Locate the cell with the specified text and output its [X, Y] center coordinate. 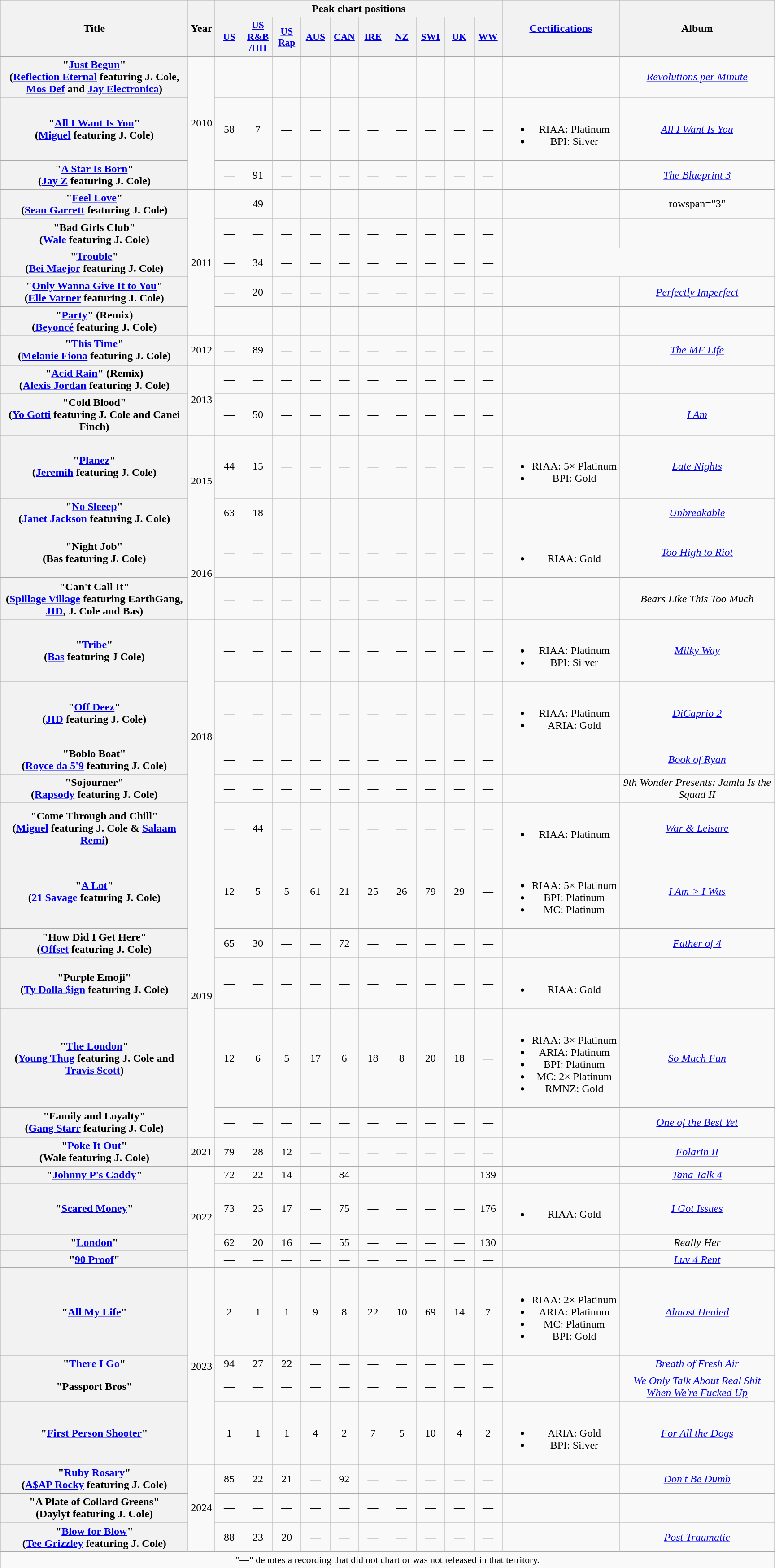
2024 [202, 1508]
139 [488, 1175]
UK [459, 37]
Revolutions per Minute [697, 77]
84 [344, 1175]
RIAA: 3× PlatinumARIA: PlatinumBPI: PlatinumMC: 2× PlatinumRMNZ: Gold [561, 1058]
"Acid Rain" (Remix)(Alexis Jordan featuring J. Cole) [94, 379]
63 [229, 512]
"Cold Blood"(Yo Gotti featuring J. Cole and Canei Finch) [94, 414]
"Just Begun"(Reflection Eternal featuring J. Cole, Mos Def and Jay Electronica) [94, 77]
2021 [202, 1152]
"There I Go" [94, 1363]
"London" [94, 1242]
94 [229, 1363]
62 [229, 1242]
"A Lot"(21 Savage featuring J. Cole) [94, 892]
91 [258, 175]
"Off Deez"(JID featuring J. Cole) [94, 713]
2010 [202, 123]
85 [229, 1479]
"Passport Bros" [94, 1387]
65 [229, 944]
61 [315, 892]
2015 [202, 481]
I Am [697, 414]
We Only Talk About Real Shit When We're Fucked Up [697, 1387]
"Family and Loyalty"(Gang Starr featuring J. Cole) [94, 1122]
"Ruby Rosary"(A$AP Rocky featuring J. Cole) [94, 1479]
Year [202, 29]
One of the Best Yet [697, 1122]
2023 [202, 1366]
All I Want Is You [697, 129]
2013 [202, 400]
9 [315, 1311]
Album [697, 29]
"—" denotes a recording that did not chart or was not released in that territory. [387, 1560]
"Johnny P's Caddy" [94, 1175]
Bears Like This Too Much [697, 598]
Perfectly Imperfect [697, 292]
The Blueprint 3 [697, 175]
"Bad Girls Club"(Wale featuring J. Cole) [94, 233]
ARIA: GoldBPI: Silver [561, 1433]
I Am > I Was [697, 892]
16 [287, 1242]
"No Sleeep"(Janet Jackson featuring J. Cole) [94, 512]
CAN [344, 37]
9th Wonder Presents: Jamla Is the Squad II [697, 788]
"Only Wanna Give It to You"(Elle Varner featuring J. Cole) [94, 292]
2018 [202, 736]
"Poke It Out"(Wale featuring J. Cole) [94, 1152]
92 [344, 1479]
"A Star Is Born"(Jay Z featuring J. Cole) [94, 175]
"A Plate of Collard Greens"(Daylyt featuring J. Cole) [94, 1508]
"First Person Shooter" [94, 1433]
RIAA: Platinum [561, 829]
73 [229, 1208]
So Much Fun [697, 1058]
"All My Life" [94, 1311]
"How Did I Get Here"(Offset featuring J. Cole) [94, 944]
58 [229, 129]
27 [258, 1363]
RIAA: PlatinumARIA: Gold [561, 713]
2011 [202, 263]
Luv 4 Rent [697, 1259]
50 [258, 414]
Folarin II [697, 1152]
"Come Through and Chill"(Miguel featuring J. Cole & Salaam Remi) [94, 829]
Don't Be Dumb [697, 1479]
"The London"(Young Thug featuring J. Cole and Travis Scott) [94, 1058]
2016 [202, 573]
USRap [287, 37]
AUS [315, 37]
"Boblo Boat"(Royce da 5'9 featuring J. Cole) [94, 759]
"Planez"(Jeremih featuring J. Cole) [94, 466]
Tana Talk 4 [697, 1175]
30 [258, 944]
69 [431, 1311]
Peak chart positions [359, 9]
Breath of Fresh Air [697, 1363]
176 [488, 1208]
75 [344, 1208]
Post Traumatic [697, 1538]
2022 [202, 1217]
"All I Want Is You"(Miguel featuring J. Cole) [94, 129]
"Sojourner"(Rapsody featuring J. Cole) [94, 788]
Late Nights [697, 466]
"Scared Money" [94, 1208]
Almost Healed [697, 1311]
US [229, 37]
34 [258, 263]
WW [488, 37]
The MF Life [697, 350]
"90 Proof" [94, 1259]
War & Leisure [697, 829]
rowspan="3" [697, 205]
"Party" (Remix)(Beyoncé featuring J. Cole) [94, 321]
89 [258, 350]
DiCaprio 2 [697, 713]
For All the Dogs [697, 1433]
"This Time"(Melanie Fiona featuring J. Cole) [94, 350]
Certifications [561, 29]
NZ [402, 37]
Too High to Riot [697, 553]
IRE [373, 37]
SWI [431, 37]
RIAA: 2× PlatinumARIA: PlatinumMC: PlatinumBPI: Gold [561, 1311]
Title [94, 29]
"Purple Emoji"(Ty Dolla $ign featuring J. Cole) [94, 983]
RIAA: 5× PlatinumBPI: Gold [561, 466]
"Blow for Blow" (Tee Grizzley featuring J. Cole) [94, 1538]
Really Her [697, 1242]
88 [229, 1538]
Father of 4 [697, 944]
RIAA: 5× PlatinumBPI: PlatinumMC: Platinum [561, 892]
"Can't Call It"(Spillage Village featuring EarthGang, JID, J. Cole and Bas) [94, 598]
28 [258, 1152]
Milky Way [697, 650]
Book of Ryan [697, 759]
"Night Job"(Bas featuring J. Cole) [94, 553]
"Trouble"(Bei Maejor featuring J. Cole) [94, 263]
2012 [202, 350]
23 [258, 1538]
"Feel Love"(Sean Garrett featuring J. Cole) [94, 205]
2019 [202, 996]
"Tribe"(Bas featuring J Cole) [94, 650]
15 [258, 466]
26 [402, 892]
55 [344, 1242]
I Got Issues [697, 1208]
29 [459, 892]
Unbreakable [697, 512]
USR&B/HH [258, 37]
130 [488, 1242]
49 [258, 205]
